For the text-containing cell, return its midpoint in [x, y] coordinate format. 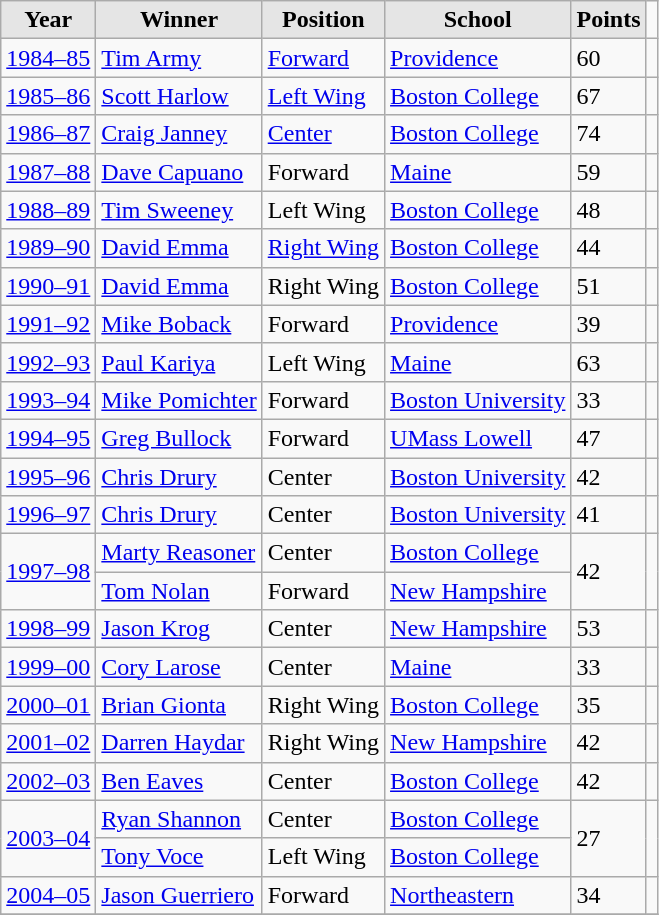
Tom Nolan [179, 591]
48 [608, 210]
53 [608, 629]
Cory Larose [179, 667]
Dave Capuano [179, 172]
74 [608, 134]
34 [608, 895]
60 [608, 58]
1996–97 [48, 515]
Marty Reasoner [179, 553]
1988–89 [48, 210]
2001–02 [48, 743]
1986–87 [48, 134]
Points [608, 20]
67 [608, 96]
School [478, 20]
1995–96 [48, 477]
Mike Boback [179, 324]
Jason Krog [179, 629]
1987–88 [48, 172]
1997–98 [48, 572]
Tim Sweeney [179, 210]
Paul Kariya [179, 362]
Craig Janney [179, 134]
Mike Pomichter [179, 400]
Tony Voce [179, 857]
39 [608, 324]
59 [608, 172]
Scott Harlow [179, 96]
Tim Army [179, 58]
51 [608, 286]
1985–86 [48, 96]
Jason Guerriero [179, 895]
Darren Haydar [179, 743]
27 [608, 838]
2000–01 [48, 705]
Ryan Shannon [179, 819]
Year [48, 20]
2003–04 [48, 838]
1990–91 [48, 286]
1992–93 [48, 362]
Winner [179, 20]
44 [608, 248]
1984–85 [48, 58]
Brian Gionta [179, 705]
1994–95 [48, 438]
Ben Eaves [179, 781]
1998–99 [48, 629]
Northeastern [478, 895]
Greg Bullock [179, 438]
1993–94 [48, 400]
35 [608, 705]
1999–00 [48, 667]
63 [608, 362]
47 [608, 438]
Position [323, 20]
UMass Lowell [478, 438]
2002–03 [48, 781]
41 [608, 515]
1989–90 [48, 248]
2004–05 [48, 895]
1991–92 [48, 324]
